Find where the given text appears and provide that cell's center as [X, Y] coordinate. 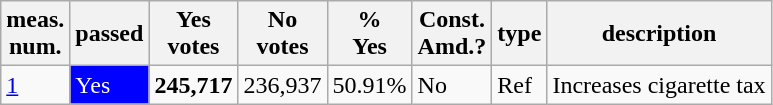
meas.num. [36, 34]
No [452, 85]
Const.Amd.? [452, 34]
236,937 [282, 85]
%Yes [370, 34]
1 [36, 85]
245,717 [194, 85]
50.91% [370, 85]
Yes [110, 85]
Ref [520, 85]
Novotes [282, 34]
passed [110, 34]
Yesvotes [194, 34]
type [520, 34]
description [659, 34]
Increases cigarette tax [659, 85]
